Return (x, y) of the center of cell containing provided text 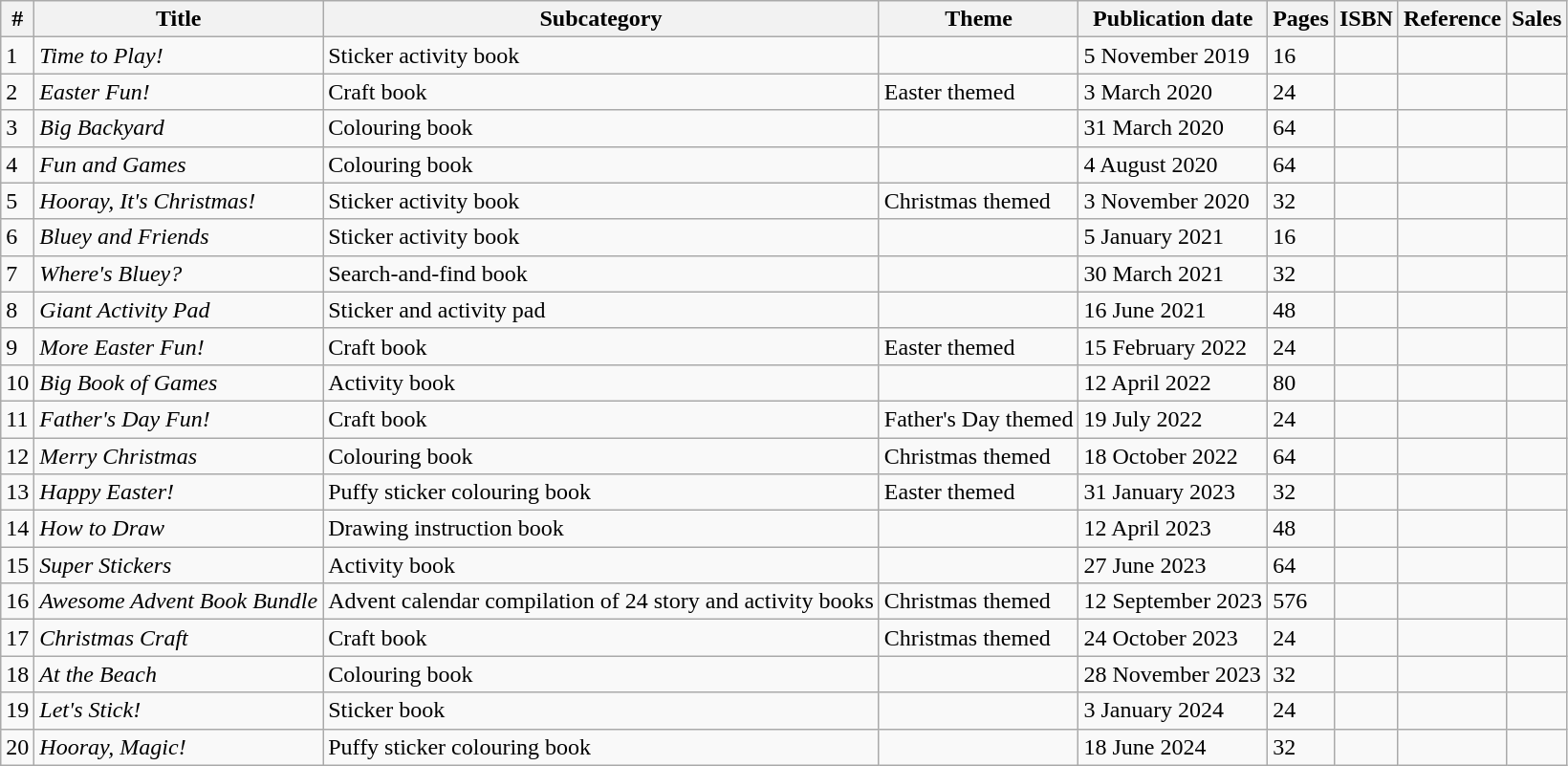
4 August 2020 (1173, 164)
4 (17, 164)
Bluey and Friends (179, 237)
2 (17, 92)
6 (17, 237)
12 (17, 456)
17 (17, 638)
9 (17, 346)
28 November 2023 (1173, 674)
5 November 2019 (1173, 55)
Super Stickers (179, 565)
Merry Christmas (179, 456)
Sticker book (601, 711)
Drawing instruction book (601, 529)
13 (17, 492)
Title (179, 19)
Search-and-find book (601, 274)
1 (17, 55)
3 January 2024 (1173, 711)
27 June 2023 (1173, 565)
3 (17, 128)
Big Book of Games (179, 383)
18 October 2022 (1173, 456)
Theme (979, 19)
7 (17, 274)
3 March 2020 (1173, 92)
19 (17, 711)
Time to Play! (179, 55)
Advent calendar compilation of 24 story and activity books (601, 602)
Big Backyard (179, 128)
Sticker and activity pad (601, 310)
30 March 2021 (1173, 274)
Let's Stick! (179, 711)
8 (17, 310)
18 (17, 674)
31 March 2020 (1173, 128)
20 (17, 747)
Giant Activity Pad (179, 310)
Fun and Games (179, 164)
10 (17, 383)
15 February 2022 (1173, 346)
Publication date (1173, 19)
Where's Bluey? (179, 274)
31 January 2023 (1173, 492)
Sales (1537, 19)
Father's Day themed (979, 419)
19 July 2022 (1173, 419)
16 June 2021 (1173, 310)
How to Draw (179, 529)
# (17, 19)
Awesome Advent Book Bundle (179, 602)
Christmas Craft (179, 638)
3 November 2020 (1173, 201)
Subcategory (601, 19)
11 (17, 419)
14 (17, 529)
Father's Day Fun! (179, 419)
Happy Easter! (179, 492)
At the Beach (179, 674)
15 (17, 565)
5 (17, 201)
Hooray, Magic! (179, 747)
24 October 2023 (1173, 638)
12 September 2023 (1173, 602)
5 January 2021 (1173, 237)
More Easter Fun! (179, 346)
Reference (1451, 19)
ISBN (1365, 19)
Pages (1301, 19)
18 June 2024 (1173, 747)
Easter Fun! (179, 92)
576 (1301, 602)
12 April 2022 (1173, 383)
Hooray, It's Christmas! (179, 201)
80 (1301, 383)
12 April 2023 (1173, 529)
